Locate the cell with the specified text and output its (x, y) center coordinate. 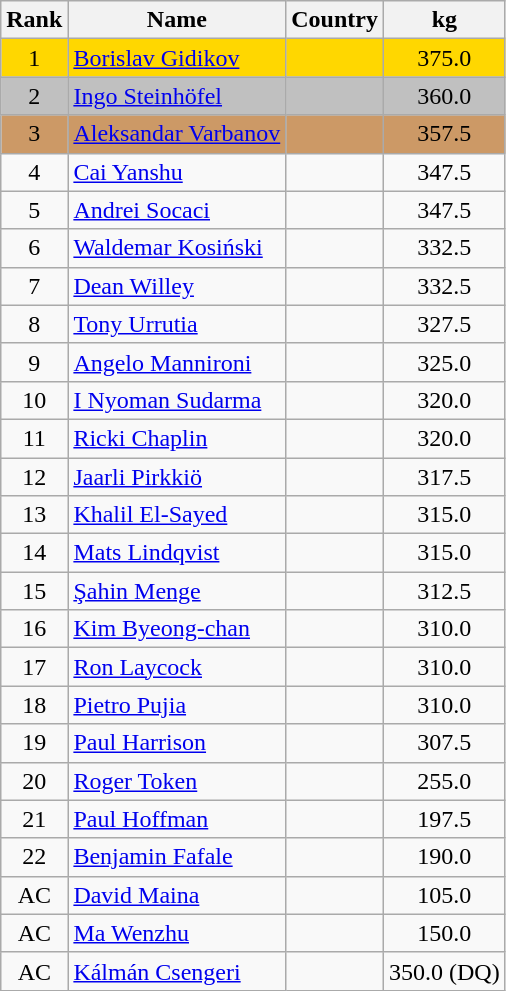
Aleksandar Varbanov (177, 134)
17 (34, 667)
20 (34, 781)
Ricki Chaplin (177, 438)
kg (444, 20)
Ron Laycock (177, 667)
Ma Wenzhu (177, 933)
190.0 (444, 857)
317.5 (444, 477)
I Nyoman Sudarma (177, 400)
Dean Willey (177, 286)
307.5 (444, 743)
360.0 (444, 96)
Angelo Mannironi (177, 362)
22 (34, 857)
18 (34, 705)
Borislav Gidikov (177, 58)
15 (34, 591)
1 (34, 58)
Roger Token (177, 781)
Waldemar Kosiński (177, 248)
327.5 (444, 324)
Jaarli Pirkkiö (177, 477)
Benjamin Fafale (177, 857)
Pietro Pujia (177, 705)
David Maina (177, 895)
10 (34, 400)
197.5 (444, 819)
16 (34, 629)
357.5 (444, 134)
13 (34, 515)
2 (34, 96)
Tony Urrutia (177, 324)
5 (34, 210)
7 (34, 286)
Kim Byeong-chan (177, 629)
Kálmán Csengeri (177, 971)
Andrei Socaci (177, 210)
Rank (34, 20)
150.0 (444, 933)
350.0 (DQ) (444, 971)
8 (34, 324)
21 (34, 819)
19 (34, 743)
Country (335, 20)
Paul Harrison (177, 743)
312.5 (444, 591)
3 (34, 134)
Name (177, 20)
12 (34, 477)
Şahin Menge (177, 591)
11 (34, 438)
6 (34, 248)
4 (34, 172)
9 (34, 362)
14 (34, 553)
375.0 (444, 58)
255.0 (444, 781)
325.0 (444, 362)
Cai Yanshu (177, 172)
Khalil El-Sayed (177, 515)
Paul Hoffman (177, 819)
105.0 (444, 895)
Mats Lindqvist (177, 553)
Ingo Steinhöfel (177, 96)
